Search for the cell housing the specified text and yield its [X, Y] center coordinate. 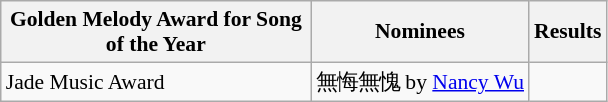
Golden Melody Award for Song of the Year [156, 32]
Jade Music Award [156, 82]
Nominees [420, 32]
Results [568, 32]
無悔無愧 by Nancy Wu [420, 82]
